For the text-containing cell, return its midpoint in [X, Y] coordinate format. 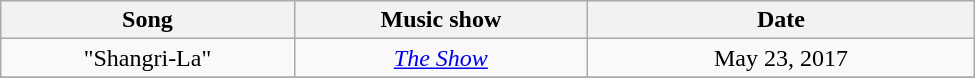
The Show [440, 58]
Song [148, 20]
Music show [440, 20]
"Shangri-La" [148, 58]
Date [782, 20]
May 23, 2017 [782, 58]
